Pinpoint the cell where the given text exists, returning its (X, Y) midpoint coordinate. 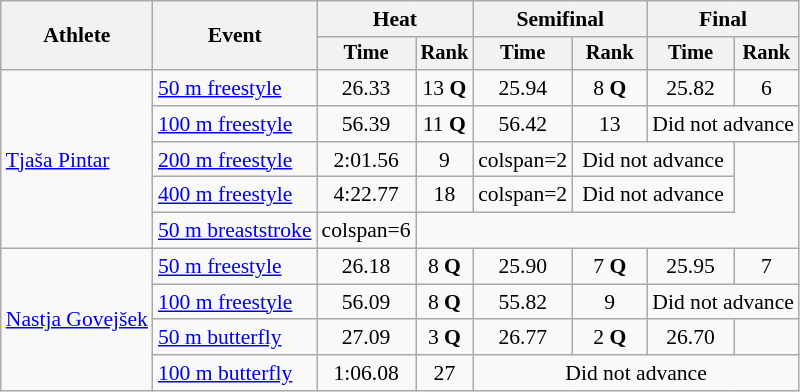
56.39 (366, 124)
25.82 (690, 88)
4:22.77 (366, 195)
2 Q (610, 338)
100 m butterfly (235, 373)
Final (723, 19)
11 Q (445, 124)
50 m butterfly (235, 338)
7 (766, 267)
Event (235, 36)
26.70 (690, 338)
6 (766, 88)
26.33 (366, 88)
18 (445, 195)
Athlete (77, 36)
27.09 (366, 338)
3 Q (445, 338)
56.42 (522, 124)
1:06.08 (366, 373)
Tjaša Pintar (77, 159)
13 (610, 124)
25.95 (690, 267)
25.94 (522, 88)
colspan=6 (366, 231)
2:01.56 (366, 160)
13 Q (445, 88)
25.90 (522, 267)
56.09 (366, 302)
27 (445, 373)
50 m breaststroke (235, 231)
26.18 (366, 267)
55.82 (522, 302)
Heat (396, 19)
7 Q (610, 267)
Semifinal (560, 19)
400 m freestyle (235, 195)
26.77 (522, 338)
200 m freestyle (235, 160)
Nastja Govejšek (77, 320)
